Identify which cell holds the provided text, then report its (X, Y) central coordinate. 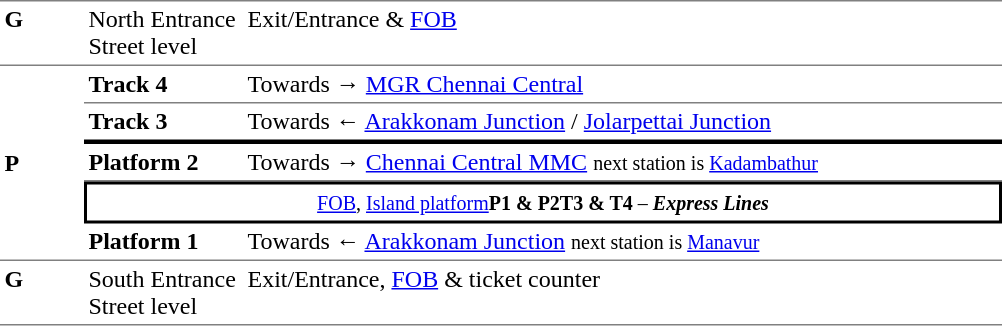
South Entrance Street level (164, 293)
P (42, 164)
North Entrance Street level (164, 33)
Towards ← Arakkonam Junction / Jolarpettai Junction (622, 124)
Track 4 (164, 85)
Platform 1 (164, 243)
Platform 2 (164, 163)
Exit/Entrance, FOB & ticket counter (622, 293)
Track 3 (164, 124)
Exit/Entrance & FOB (622, 33)
FOB, Island platformP1 & P2T3 & T4 – Express Lines (543, 203)
Towards → Chennai Central MMC next station is Kadambathur (622, 163)
Towards → MGR Chennai Central (622, 85)
Towards ← Arakkonam Junction next station is Manavur (622, 243)
